Output the (X, Y) coordinate of the center of the cell containing the given text.  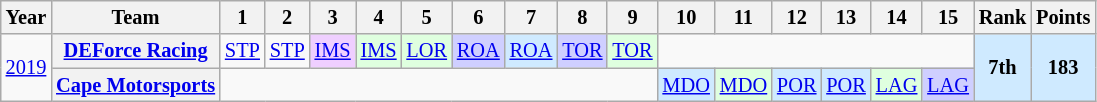
Points (1063, 17)
14 (897, 17)
15 (948, 17)
Year (26, 17)
6 (478, 17)
10 (686, 17)
9 (632, 17)
11 (744, 17)
Rank (1002, 17)
7 (532, 17)
2 (288, 17)
Cape Motorsports (136, 85)
13 (846, 17)
DEForce Racing (136, 51)
1 (242, 17)
3 (333, 17)
LOR (426, 51)
183 (1063, 68)
2019 (26, 68)
12 (796, 17)
Team (136, 17)
7th (1002, 68)
5 (426, 17)
4 (379, 17)
8 (582, 17)
